Detect which cell encompasses the target text, then output its (x, y) center coordinate. 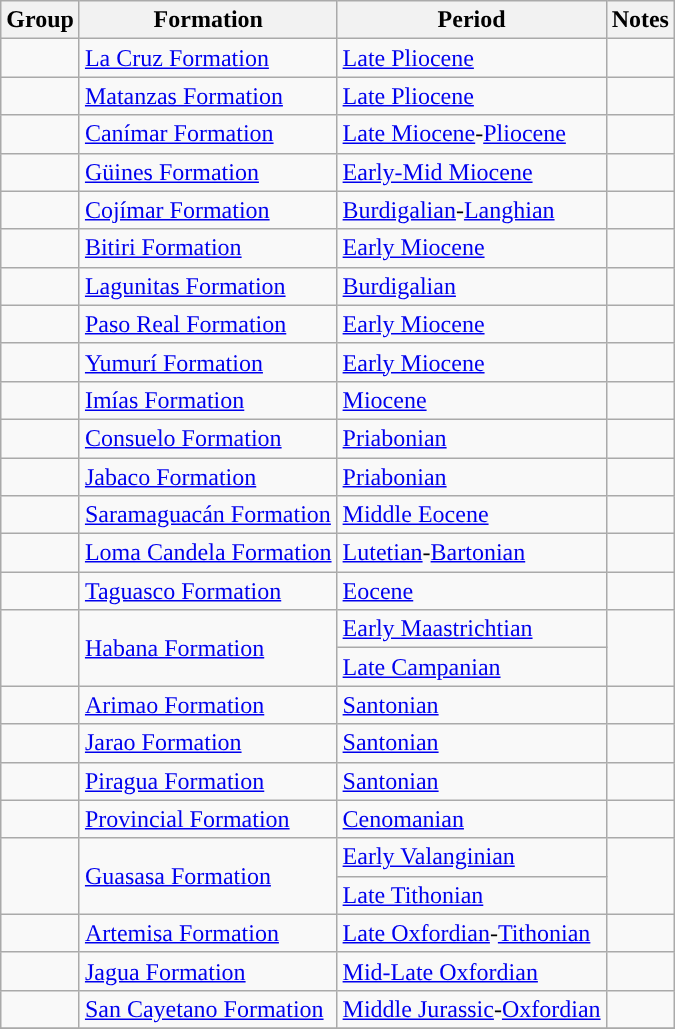
Piragua Formation (208, 781)
Cenomanian (472, 819)
Late Campanian (472, 667)
Saramaguacán Formation (208, 515)
Burdigalian (472, 286)
Habana Formation (208, 648)
Lagunitas Formation (208, 286)
Late Miocene-Pliocene (472, 134)
Group (40, 20)
Early Valanginian (472, 857)
Notes (640, 20)
Mid-Late Oxfordian (472, 971)
Matanzas Formation (208, 96)
Bitiri Formation (208, 248)
Consuelo Formation (208, 438)
Early Maastrichtian (472, 629)
La Cruz Formation (208, 58)
Middle Jurassic-Oxfordian (472, 1009)
Artemisa Formation (208, 933)
Imías Formation (208, 400)
Güines Formation (208, 172)
Yumurí Formation (208, 362)
Jabaco Formation (208, 477)
Formation (208, 20)
Canímar Formation (208, 134)
Late Tithonian (472, 895)
Lutetian-Bartonian (472, 553)
Miocene (472, 400)
Jagua Formation (208, 971)
Eocene (472, 591)
Paso Real Formation (208, 324)
Period (472, 20)
Early-Mid Miocene (472, 172)
Loma Candela Formation (208, 553)
Taguasco Formation (208, 591)
San Cayetano Formation (208, 1009)
Late Oxfordian-Tithonian (472, 933)
Arimao Formation (208, 705)
Burdigalian-Langhian (472, 210)
Provincial Formation (208, 819)
Guasasa Formation (208, 876)
Middle Eocene (472, 515)
Cojímar Formation (208, 210)
Jarao Formation (208, 743)
